Detect which cell encompasses the target text, then output its (x, y) center coordinate. 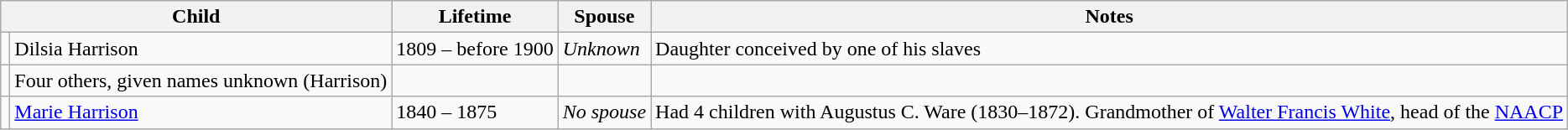
No spouse (604, 112)
Dilsia Harrison (201, 49)
Four others, given names unknown (Harrison) (201, 81)
Notes (1109, 17)
Spouse (604, 17)
Unknown (604, 49)
Lifetime (475, 17)
1809 – before 1900 (475, 49)
Had 4 children with Augustus C. Ware (1830–1872). Grandmother of Walter Francis White, head of the NAACP (1109, 112)
Marie Harrison (201, 112)
Daughter conceived by one of his slaves (1109, 49)
1840 – 1875 (475, 112)
Child (196, 17)
